Find where the given text appears and provide that cell's center as [X, Y] coordinate. 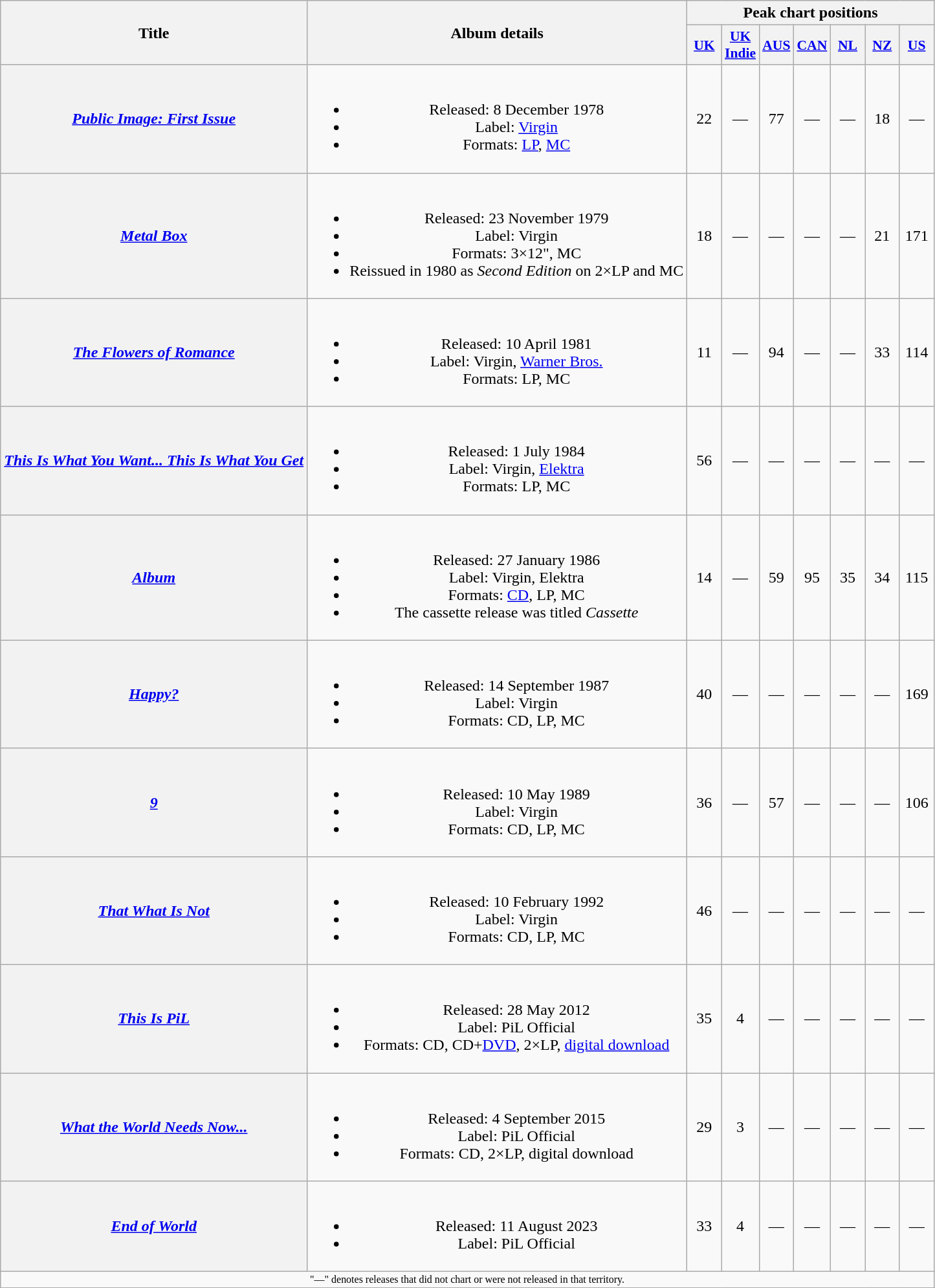
This Is What You Want... This Is What You Get [154, 461]
22 [704, 119]
59 [776, 577]
Album details [497, 32]
Released: 1 July 1984Label: Virgin, ElektraFormats: LP, MC [497, 461]
34 [883, 577]
Released: 8 December 1978Label: VirginFormats: LP, MC [497, 119]
NL [848, 45]
169 [916, 694]
UK Indie [740, 45]
11 [704, 352]
Released: 27 January 1986Label: Virgin, ElektraFormats: CD, LP, MCThe cassette release was titled Cassette [497, 577]
57 [776, 803]
NZ [883, 45]
114 [916, 352]
171 [916, 236]
14 [704, 577]
95 [811, 577]
46 [704, 910]
94 [776, 352]
That What Is Not [154, 910]
29 [704, 1127]
The Flowers of Romance [154, 352]
Released: 11 August 2023Label: PiL Official [497, 1227]
Released: 10 May 1989Label: VirginFormats: CD, LP, MC [497, 803]
Released: 14 September 1987Label: VirginFormats: CD, LP, MC [497, 694]
9 [154, 803]
Released: 10 April 1981Label: Virgin, Warner Bros.Formats: LP, MC [497, 352]
US [916, 45]
40 [704, 694]
3 [740, 1127]
This Is PiL [154, 1019]
Released: 28 May 2012Label: PiL OfficialFormats: CD, CD+DVD, 2×LP, digital download [497, 1019]
36 [704, 803]
Released: 23 November 1979Label: VirginFormats: 3×12", MCReissued in 1980 as Second Edition on 2×LP and MC [497, 236]
21 [883, 236]
Metal Box [154, 236]
Happy? [154, 694]
56 [704, 461]
Peak chart positions [811, 13]
Album [154, 577]
"—" denotes releases that did not chart or were not released in that territory. [467, 1280]
Released: 10 February 1992Label: VirginFormats: CD, LP, MC [497, 910]
115 [916, 577]
106 [916, 803]
UK [704, 45]
AUS [776, 45]
Title [154, 32]
77 [776, 119]
Released: 4 September 2015Label: PiL OfficialFormats: CD, 2×LP, digital download [497, 1127]
CAN [811, 45]
What the World Needs Now... [154, 1127]
Public Image: First Issue [154, 119]
End of World [154, 1227]
